Scan for the cell matching the given text and deliver its (x, y) coordinate at center. 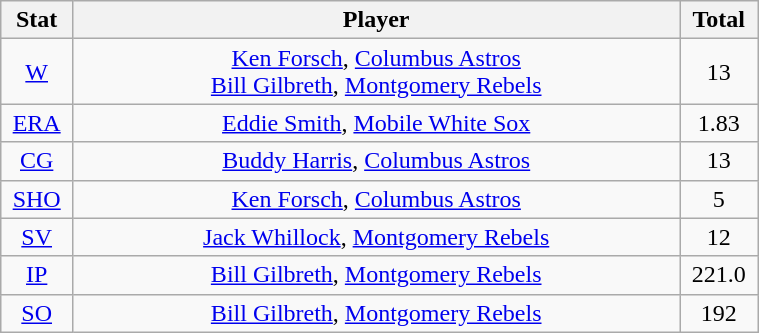
W (37, 72)
Ken Forsch, Columbus Astros (376, 199)
12 (719, 237)
ERA (37, 123)
5 (719, 199)
CG (37, 161)
1.83 (719, 123)
Eddie Smith, Mobile White Sox (376, 123)
192 (719, 313)
Jack Whillock, Montgomery Rebels (376, 237)
SO (37, 313)
SHO (37, 199)
Stat (37, 20)
IP (37, 275)
221.0 (719, 275)
Ken Forsch, Columbus Astros Bill Gilbreth, Montgomery Rebels (376, 72)
SV (37, 237)
Total (719, 20)
Player (376, 20)
Buddy Harris, Columbus Astros (376, 161)
